Find where the given text appears and provide that cell's center as (x, y) coordinate. 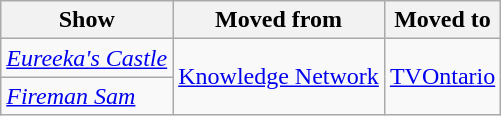
Show (87, 20)
Eureeka's Castle (87, 58)
Moved from (279, 20)
Knowledge Network (279, 77)
TVOntario (442, 77)
Fireman Sam (87, 96)
Moved to (442, 20)
